From the cell containing the given text, extract its center point as (x, y) coordinate. 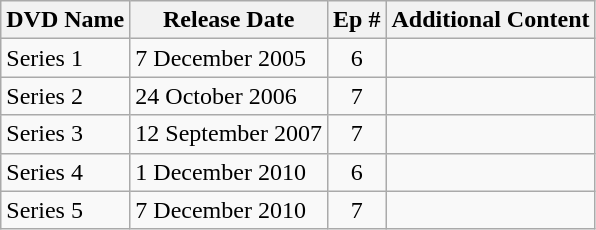
Series 1 (66, 58)
12 September 2007 (229, 134)
24 October 2006 (229, 96)
Additional Content (490, 20)
DVD Name (66, 20)
1 December 2010 (229, 172)
Series 2 (66, 96)
7 December 2005 (229, 58)
Release Date (229, 20)
Series 4 (66, 172)
Series 3 (66, 134)
Ep # (356, 20)
7 December 2010 (229, 210)
Series 5 (66, 210)
